Locate the cell with the specified text and output its [x, y] center coordinate. 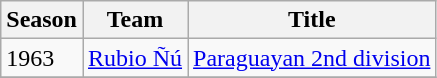
Team [134, 20]
Paraguayan 2nd division [312, 58]
Title [312, 20]
Season [42, 20]
Rubio Ñú [134, 58]
1963 [42, 58]
